Extract the [x, y] coordinate from the center of the cell holding the provided text.  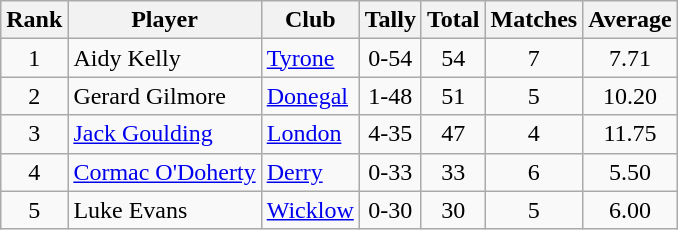
Wicklow [310, 210]
0-54 [390, 58]
Tally [390, 20]
33 [453, 172]
7.71 [630, 58]
Gerard Gilmore [164, 96]
0-30 [390, 210]
4-35 [390, 134]
Derry [310, 172]
3 [34, 134]
Tyrone [310, 58]
Jack Goulding [164, 134]
10.20 [630, 96]
Aidy Kelly [164, 58]
1-48 [390, 96]
Club [310, 20]
Cormac O'Doherty [164, 172]
London [310, 134]
30 [453, 210]
2 [34, 96]
54 [453, 58]
47 [453, 134]
6.00 [630, 210]
Matches [534, 20]
Average [630, 20]
Luke Evans [164, 210]
Total [453, 20]
Donegal [310, 96]
11.75 [630, 134]
7 [534, 58]
Rank [34, 20]
6 [534, 172]
Player [164, 20]
0-33 [390, 172]
5.50 [630, 172]
1 [34, 58]
51 [453, 96]
